Extract the (X, Y) coordinate from the center of the cell holding the provided text.  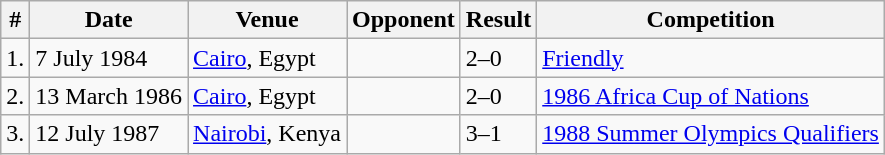
Venue (268, 20)
Result (498, 20)
Opponent (404, 20)
# (16, 20)
1988 Summer Olympics Qualifiers (711, 134)
Nairobi, Kenya (268, 134)
Friendly (711, 58)
12 July 1987 (109, 134)
3. (16, 134)
3–1 (498, 134)
7 July 1984 (109, 58)
1. (16, 58)
2. (16, 96)
Date (109, 20)
1986 Africa Cup of Nations (711, 96)
Competition (711, 20)
13 March 1986 (109, 96)
